Return [x, y] of the center of cell containing provided text 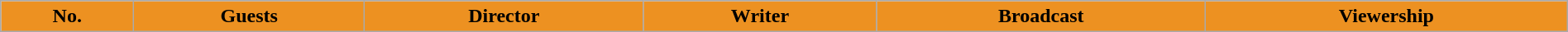
No. [68, 16]
Viewership [1387, 16]
Guests [250, 16]
Broadcast [1041, 16]
Writer [760, 16]
Director [504, 16]
